Search for the cell housing the specified text and yield its (X, Y) center coordinate. 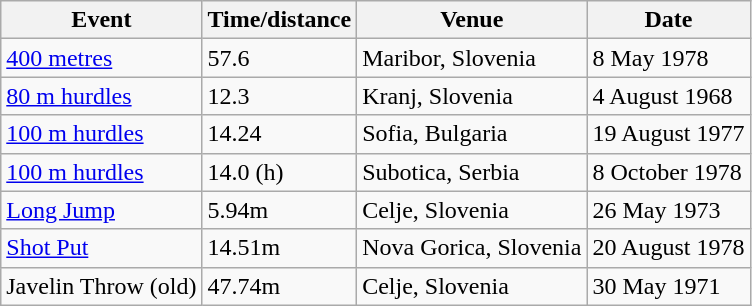
4 August 1968 (668, 96)
26 May 1973 (668, 210)
Subotica, Serbia (472, 172)
12.3 (280, 96)
Long Jump (102, 210)
Javelin Throw (old) (102, 286)
5.94m (280, 210)
Venue (472, 20)
Maribor, Slovenia (472, 58)
14.51m (280, 248)
Time/distance (280, 20)
Event (102, 20)
Shot Put (102, 248)
20 August 1978 (668, 248)
80 m hurdles (102, 96)
400 metres (102, 58)
30 May 1971 (668, 286)
47.74m (280, 286)
Sofia, Bulgaria (472, 134)
57.6 (280, 58)
8 May 1978 (668, 58)
Date (668, 20)
14.24 (280, 134)
14.0 (h) (280, 172)
8 October 1978 (668, 172)
Nova Gorica, Slovenia (472, 248)
19 August 1977 (668, 134)
Kranj, Slovenia (472, 96)
